For the text-containing cell, return its midpoint in [X, Y] coordinate format. 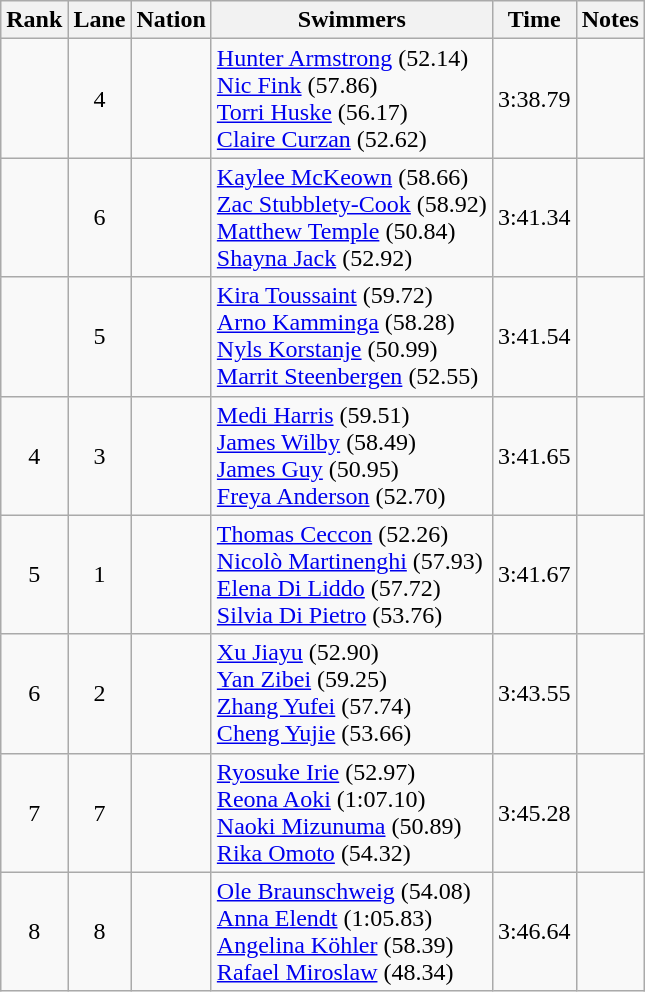
3:38.79 [534, 98]
Lane [100, 20]
1 [100, 574]
3:41.65 [534, 456]
3 [100, 456]
Nation [171, 20]
Thomas Ceccon (52.26)Nicolò Martinenghi (57.93)Elena Di Liddo (57.72)Silvia Di Pietro (53.76) [352, 574]
Rank [34, 20]
Kira Toussaint (59.72)Arno Kamminga (58.28)Nyls Korstanje (50.99)Marrit Steenbergen (52.55) [352, 336]
3:41.67 [534, 574]
3:43.55 [534, 694]
Hunter Armstrong (52.14)Nic Fink (57.86)Torri Huske (56.17)Claire Curzan (52.62) [352, 98]
Ole Braunschweig (54.08)Anna Elendt (1:05.83)Angelina Köhler (58.39)Rafael Miroslaw (48.34) [352, 932]
Swimmers [352, 20]
Notes [610, 20]
Xu Jiayu (52.90)Yan Zibei (59.25)Zhang Yufei (57.74)Cheng Yujie (53.66) [352, 694]
Time [534, 20]
3:41.34 [534, 218]
Ryosuke Irie (52.97)Reona Aoki (1:07.10)Naoki Mizunuma (50.89)Rika Omoto (54.32) [352, 812]
3:46.64 [534, 932]
Medi Harris (59.51)James Wilby (58.49)James Guy (50.95)Freya Anderson (52.70) [352, 456]
3:41.54 [534, 336]
2 [100, 694]
3:45.28 [534, 812]
Kaylee McKeown (58.66)Zac Stubblety-Cook (58.92)Matthew Temple (50.84)Shayna Jack (52.92) [352, 218]
